Locate the cell with the specified text and output its (X, Y) center coordinate. 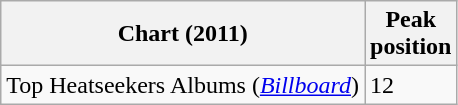
Chart (2011) (183, 34)
Top Heatseekers Albums (Billboard) (183, 85)
Peakposition (411, 34)
12 (411, 85)
